Scan for the cell matching the given text and deliver its [X, Y] coordinate at center. 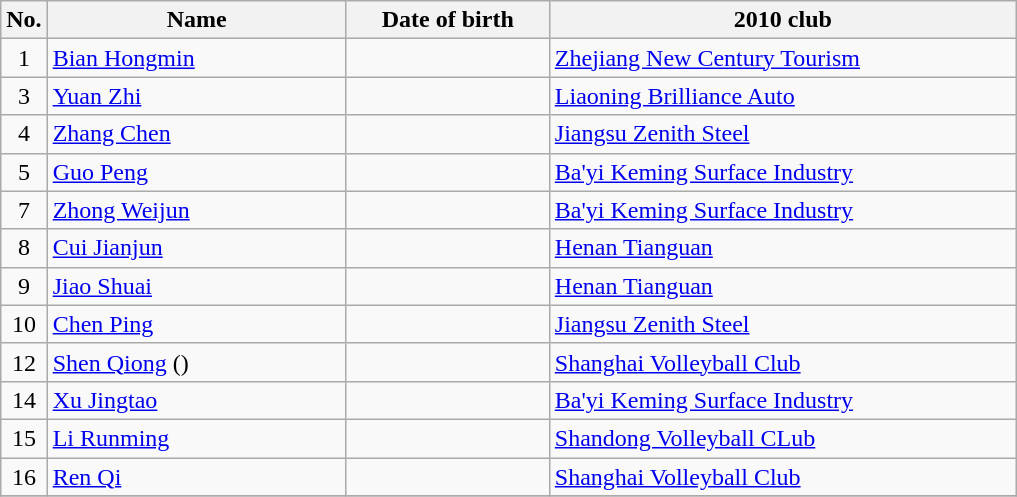
12 [24, 362]
Zhong Weijun [196, 210]
14 [24, 400]
7 [24, 210]
Ren Qi [196, 477]
1 [24, 58]
Date of birth [448, 20]
Bian Hongmin [196, 58]
Guo Peng [196, 172]
5 [24, 172]
Chen Ping [196, 324]
Xu Jingtao [196, 400]
16 [24, 477]
4 [24, 134]
Jiao Shuai [196, 286]
2010 club [782, 20]
Li Runming [196, 438]
Zhejiang New Century Tourism [782, 58]
3 [24, 96]
Yuan Zhi [196, 96]
Liaoning Brilliance Auto [782, 96]
No. [24, 20]
10 [24, 324]
8 [24, 248]
Zhang Chen [196, 134]
15 [24, 438]
Name [196, 20]
9 [24, 286]
Cui Jianjun [196, 248]
Shen Qiong () [196, 362]
Shandong Volleyball CLub [782, 438]
